Search for the cell housing the specified text and yield its (x, y) center coordinate. 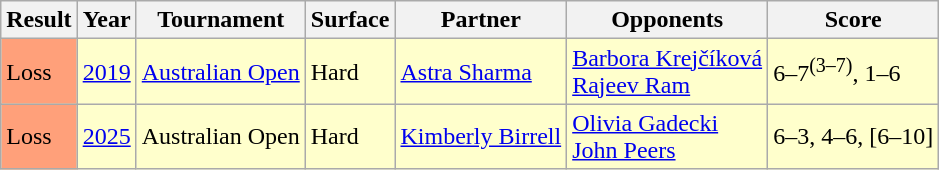
Tournament (220, 20)
Result (39, 20)
Astra Sharma (481, 72)
Year (106, 20)
Surface (350, 20)
6–7(3–7), 1–6 (854, 72)
Barbora Krejčíková Rajeev Ram (668, 72)
6–3, 4–6, [6–10] (854, 136)
Kimberly Birrell (481, 136)
Partner (481, 20)
2019 (106, 72)
Score (854, 20)
2025 (106, 136)
Olivia Gadecki John Peers (668, 136)
Opponents (668, 20)
